Output the (X, Y) coordinate of the center of the cell containing the given text.  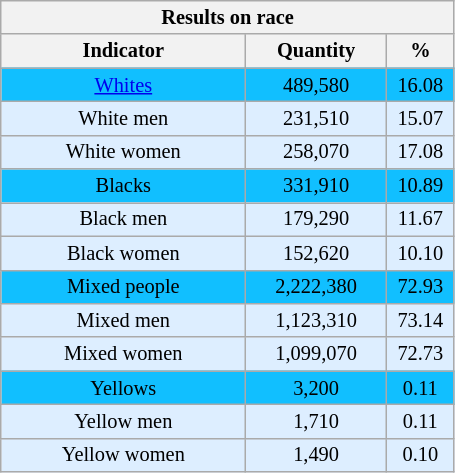
Mixed people (124, 287)
0.10 (420, 455)
White women (124, 152)
258,070 (316, 152)
72.93 (420, 287)
Blacks (124, 186)
73.14 (420, 320)
Quantity (316, 51)
152,620 (316, 253)
17.08 (420, 152)
% (420, 51)
Yellow men (124, 421)
10.10 (420, 253)
11.67 (420, 219)
Whites (124, 85)
Indicator (124, 51)
1,099,070 (316, 354)
179,290 (316, 219)
231,510 (316, 118)
10.89 (420, 186)
331,910 (316, 186)
Black men (124, 219)
Mixed women (124, 354)
Mixed men (124, 320)
Yellow women (124, 455)
Black women (124, 253)
1,710 (316, 421)
3,200 (316, 388)
1,490 (316, 455)
Yellows (124, 388)
1,123,310 (316, 320)
2,222,380 (316, 287)
16.08 (420, 85)
72.73 (420, 354)
Results on race (228, 17)
White men (124, 118)
15.07 (420, 118)
489,580 (316, 85)
